Output the (x, y) coordinate of the center of the cell containing the given text.  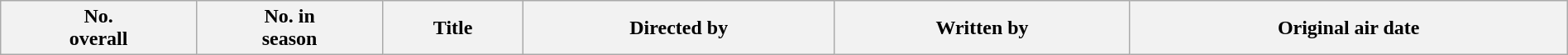
Directed by (678, 28)
Title (453, 28)
No. inseason (289, 28)
No.overall (99, 28)
Original air date (1348, 28)
Written by (982, 28)
